Output the (x, y) coordinate of the center of the cell containing the given text.  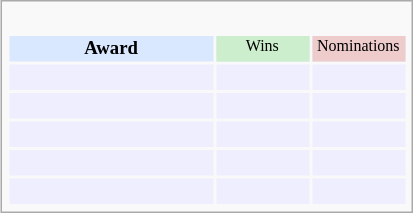
Award (110, 50)
Nominations (358, 50)
Wins (262, 50)
